Provide the [x, y] coordinate of the cell's center where the given text is located.  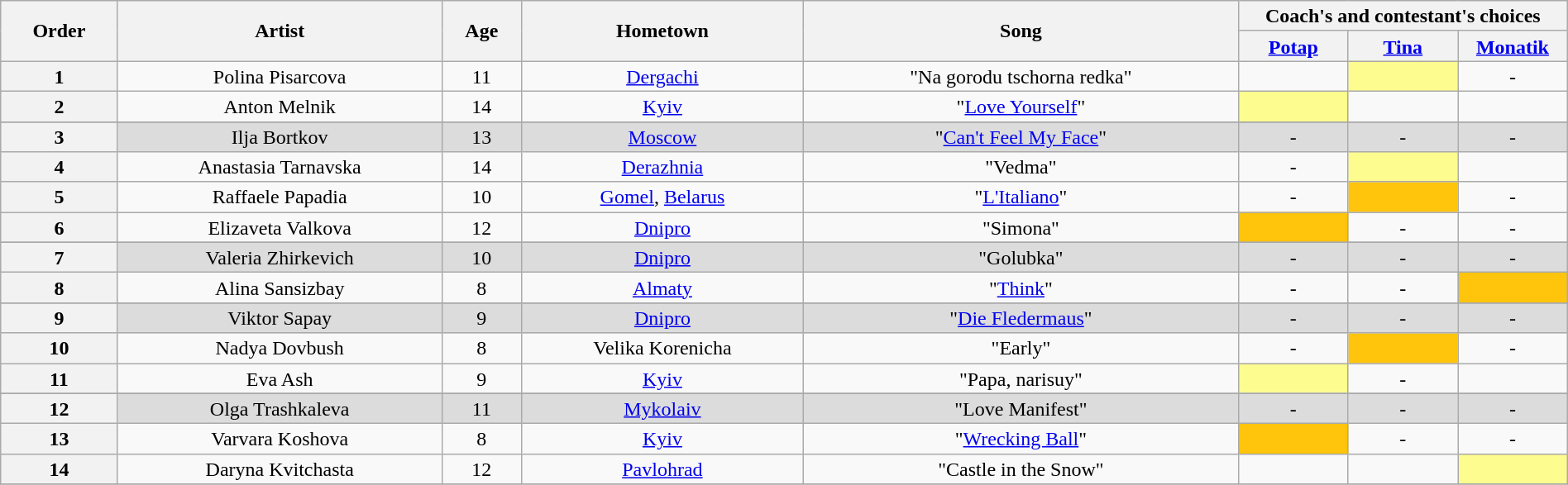
Alina Sansizbay [280, 288]
Song [1021, 31]
Pavlohrad [662, 469]
Valeria Zhirkevich [280, 258]
Daryna Kvitchasta [280, 469]
"Na gorodu tschorna redka" [1021, 76]
Dergachi [662, 76]
5 [60, 197]
Mykolaiv [662, 408]
"Love Yourself" [1021, 106]
Velika Korenicha [662, 349]
"Wrecking Ball" [1021, 440]
1 [60, 76]
"Early" [1021, 349]
"Love Manifest" [1021, 408]
Anton Melnik [280, 106]
4 [60, 167]
Viktor Sapay [280, 317]
Coach's and contestant's choices [1403, 17]
"Die Fledermaus" [1021, 317]
2 [60, 106]
Polina Pisarcova [280, 76]
Gomel, Belarus [662, 197]
Olga Trashkaleva [280, 408]
"Can't Feel My Face" [1021, 137]
Order [60, 31]
Monatik [1513, 46]
Derazhnia [662, 167]
"Papa, narisuy" [1021, 378]
Elizaveta Valkova [280, 228]
Eva Ash [280, 378]
"Golubka" [1021, 258]
Nadya Dovbush [280, 349]
"L'Italiano" [1021, 197]
Tina [1403, 46]
Almaty [662, 288]
Anastasia Tarnavska [280, 167]
"Vedma" [1021, 167]
Varvara Koshova [280, 440]
"Castle in the Snow" [1021, 469]
Raffaele Papadia [280, 197]
Artist [280, 31]
"Simona" [1021, 228]
6 [60, 228]
Hometown [662, 31]
Ilja Bortkov [280, 137]
Age [481, 31]
3 [60, 137]
Potap [1293, 46]
"Think" [1021, 288]
7 [60, 258]
Moscow [662, 137]
